Return [X, Y] of the center of cell containing provided text 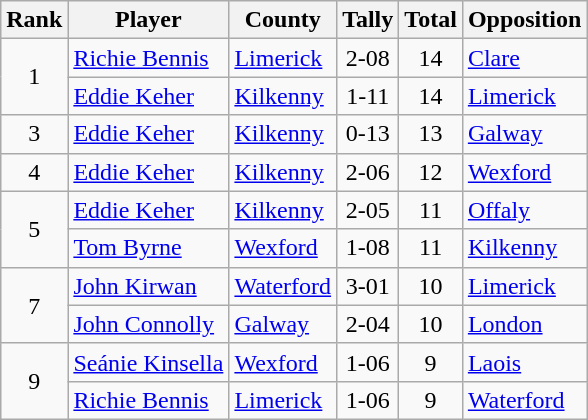
Tally [368, 20]
0-13 [368, 134]
Rank [34, 20]
1-08 [368, 248]
County [283, 20]
2-05 [368, 210]
Total [431, 20]
John Connolly [148, 324]
1-11 [368, 96]
12 [431, 172]
13 [431, 134]
1 [34, 77]
London [524, 324]
John Kirwan [148, 286]
Opposition [524, 20]
Player [148, 20]
Laois [524, 362]
4 [34, 172]
5 [34, 229]
Offaly [524, 210]
Clare [524, 58]
Seánie Kinsella [148, 362]
7 [34, 305]
2-06 [368, 172]
2-08 [368, 58]
3-01 [368, 286]
Tom Byrne [148, 248]
2-04 [368, 324]
3 [34, 134]
